Identify which cell holds the provided text, then report its (x, y) central coordinate. 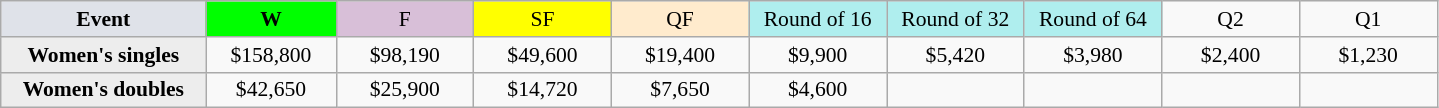
$3,980 (1093, 55)
Event (104, 19)
Q1 (1368, 19)
$7,650 (680, 90)
$4,600 (818, 90)
$14,720 (543, 90)
Round of 32 (955, 19)
SF (543, 19)
$158,800 (271, 55)
Round of 64 (1093, 19)
Q2 (1231, 19)
$9,900 (818, 55)
W (271, 19)
Women's doubles (104, 90)
$19,400 (680, 55)
$49,600 (543, 55)
$25,900 (405, 90)
$5,420 (955, 55)
$1,230 (1368, 55)
QF (680, 19)
Round of 16 (818, 19)
Women's singles (104, 55)
$42,650 (271, 90)
F (405, 19)
$2,400 (1231, 55)
$98,190 (405, 55)
